Capture the cell that displays the provided text and extract its [X, Y] central coordinate. 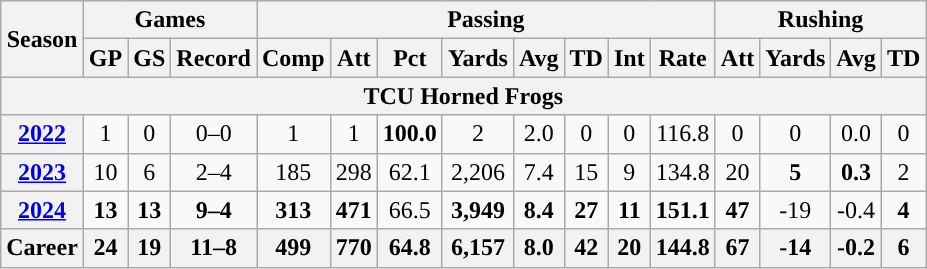
3,949 [478, 210]
10 [105, 172]
11–8 [214, 248]
15 [586, 172]
19 [150, 248]
2,206 [478, 172]
Season [42, 39]
47 [737, 210]
GP [105, 58]
8.0 [538, 248]
Passing [486, 20]
66.5 [410, 210]
-0.2 [856, 248]
-19 [796, 210]
-0.4 [856, 210]
2024 [42, 210]
144.8 [682, 248]
116.8 [682, 134]
Career [42, 248]
7.4 [538, 172]
5 [796, 172]
64.8 [410, 248]
27 [586, 210]
9 [629, 172]
GS [150, 58]
Rushing [820, 20]
2022 [42, 134]
24 [105, 248]
6,157 [478, 248]
2–4 [214, 172]
313 [293, 210]
100.0 [410, 134]
0–0 [214, 134]
62.1 [410, 172]
TCU Horned Frogs [464, 96]
151.1 [682, 210]
9–4 [214, 210]
8.4 [538, 210]
770 [354, 248]
2023 [42, 172]
185 [293, 172]
Rate [682, 58]
67 [737, 248]
298 [354, 172]
Games [170, 20]
Int [629, 58]
Record [214, 58]
42 [586, 248]
Pct [410, 58]
471 [354, 210]
4 [903, 210]
0.0 [856, 134]
134.8 [682, 172]
499 [293, 248]
11 [629, 210]
-14 [796, 248]
2.0 [538, 134]
Comp [293, 58]
0.3 [856, 172]
